Determine the (x, y) coordinate at the center of the cell enclosing the given text.  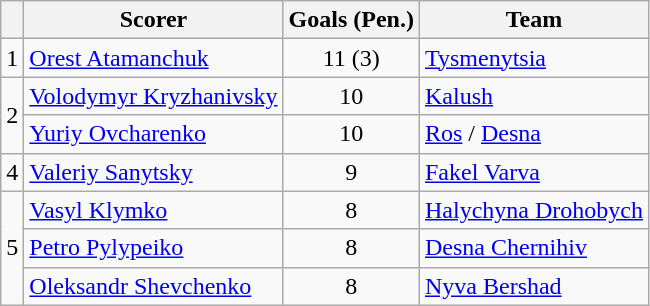
Goals (Pen.) (351, 20)
4 (12, 172)
Kalush (534, 96)
Petro Pylypeiko (154, 248)
1 (12, 58)
Valeriy Sanytsky (154, 172)
Scorer (154, 20)
9 (351, 172)
Tysmenytsia (534, 58)
11 (3) (351, 58)
Desna Chernihiv (534, 248)
Halychyna Drohobych (534, 210)
2 (12, 115)
Fakel Varva (534, 172)
Ros / Desna (534, 134)
Orest Atamanchuk (154, 58)
Yuriy Ovcharenko (154, 134)
Team (534, 20)
5 (12, 248)
Volodymyr Kryzhanivsky (154, 96)
Vasyl Klymko (154, 210)
Nyva Bershad (534, 286)
Oleksandr Shevchenko (154, 286)
